Return the (X, Y) coordinate for the center point of the cell that contains the specified text.  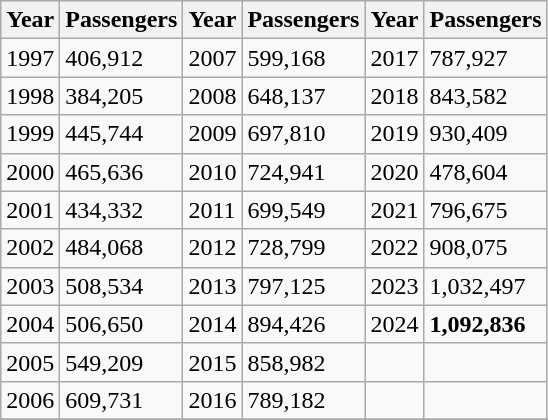
908,075 (486, 248)
697,810 (304, 134)
699,549 (304, 210)
384,205 (122, 96)
2002 (30, 248)
2019 (394, 134)
465,636 (122, 172)
1999 (30, 134)
648,137 (304, 96)
789,182 (304, 400)
2000 (30, 172)
2018 (394, 96)
2014 (212, 324)
434,332 (122, 210)
894,426 (304, 324)
2005 (30, 362)
2015 (212, 362)
445,744 (122, 134)
2013 (212, 286)
2012 (212, 248)
609,731 (122, 400)
930,409 (486, 134)
1998 (30, 96)
599,168 (304, 58)
2010 (212, 172)
2001 (30, 210)
1997 (30, 58)
2003 (30, 286)
2006 (30, 400)
2004 (30, 324)
2011 (212, 210)
2009 (212, 134)
843,582 (486, 96)
2024 (394, 324)
478,604 (486, 172)
506,650 (122, 324)
2020 (394, 172)
2021 (394, 210)
406,912 (122, 58)
2008 (212, 96)
728,799 (304, 248)
797,125 (304, 286)
858,982 (304, 362)
2022 (394, 248)
787,927 (486, 58)
724,941 (304, 172)
2007 (212, 58)
508,534 (122, 286)
484,068 (122, 248)
1,032,497 (486, 286)
2016 (212, 400)
2023 (394, 286)
796,675 (486, 210)
549,209 (122, 362)
1,092,836 (486, 324)
2017 (394, 58)
